Locate the cell with the specified text and output its [X, Y] center coordinate. 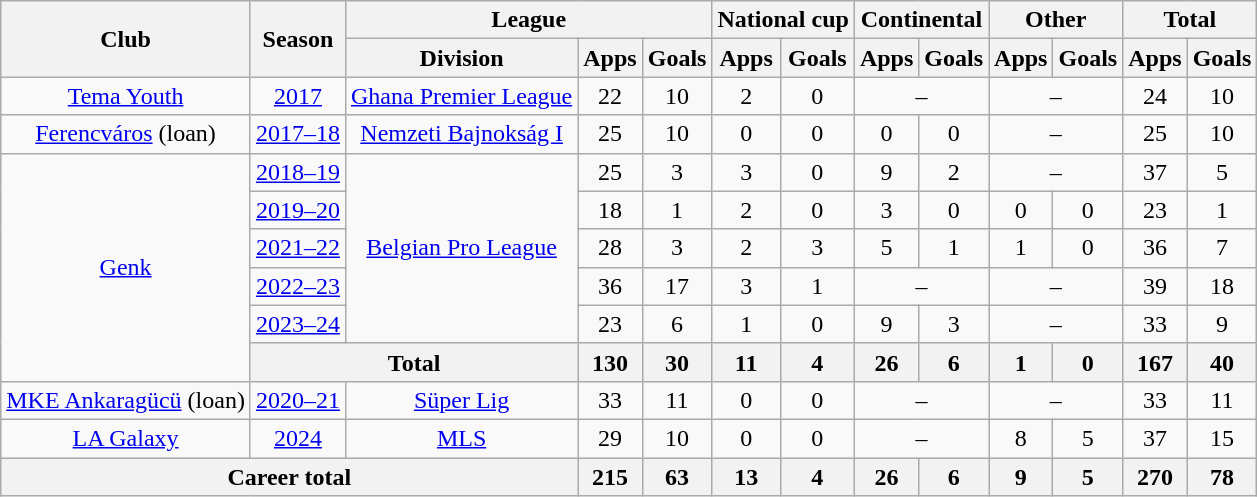
Division [461, 58]
National cup [783, 20]
2017 [298, 96]
40 [1222, 362]
8 [1021, 438]
2024 [298, 438]
78 [1222, 477]
167 [1155, 362]
22 [610, 96]
Career total [290, 477]
30 [677, 362]
28 [610, 248]
2023–24 [298, 324]
2018–19 [298, 172]
2019–20 [298, 210]
24 [1155, 96]
215 [610, 477]
2017–18 [298, 134]
League [528, 20]
63 [677, 477]
Genk [126, 267]
29 [610, 438]
17 [677, 286]
Other [1056, 20]
Club [126, 39]
MLS [461, 438]
Ferencváros (loan) [126, 134]
2021–22 [298, 248]
13 [746, 477]
Ghana Premier League [461, 96]
Belgian Pro League [461, 248]
Tema Youth [126, 96]
7 [1222, 248]
2020–21 [298, 400]
Nemzeti Bajnokság I [461, 134]
MKE Ankaragücü (loan) [126, 400]
Season [298, 39]
270 [1155, 477]
15 [1222, 438]
39 [1155, 286]
130 [610, 362]
Continental [921, 20]
LA Galaxy [126, 438]
2022–23 [298, 286]
Süper Lig [461, 400]
